Identify which cell holds the provided text, then report its [x, y] central coordinate. 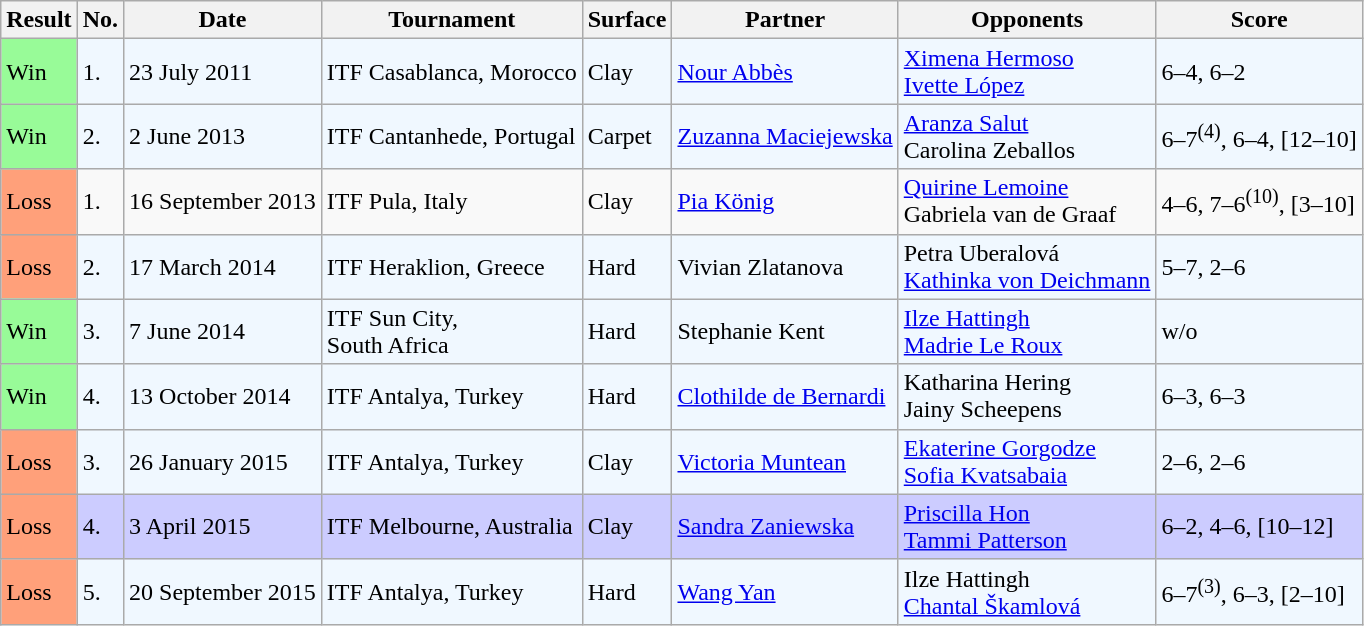
Quirine Lemoine Gabriela van de Graaf [1027, 202]
ITF Pula, Italy [452, 202]
ITF Sun City, South Africa [452, 332]
3 April 2015 [223, 526]
23 July 2011 [223, 72]
ITF Heraklion, Greece [452, 266]
13 October 2014 [223, 396]
w/o [1259, 332]
ITF Casablanca, Morocco [452, 72]
2–6, 2–6 [1259, 462]
6–7(3), 6–3, [2–10] [1259, 592]
Priscilla Hon Tammi Patterson [1027, 526]
7 June 2014 [223, 332]
5–7, 2–6 [1259, 266]
Ilze Hattingh Chantal Škamlová [1027, 592]
20 September 2015 [223, 592]
Petra Uberalová Kathinka von Deichmann [1027, 266]
Vivian Zlatanova [785, 266]
Partner [785, 20]
6–7(4), 6–4, [12–10] [1259, 136]
16 September 2013 [223, 202]
Sandra Zaniewska [785, 526]
Ekaterine Gorgodze Sofia Kvatsabaia [1027, 462]
17 March 2014 [223, 266]
Result [39, 20]
Nour Abbès [785, 72]
Tournament [452, 20]
Victoria Muntean [785, 462]
No. [100, 20]
ITF Cantanhede, Portugal [452, 136]
Carpet [627, 136]
Zuzanna Maciejewska [785, 136]
26 January 2015 [223, 462]
Wang Yan [785, 592]
6–4, 6–2 [1259, 72]
Aranza Salut Carolina Zeballos [1027, 136]
Ximena Hermoso Ivette López [1027, 72]
5. [100, 592]
ITF Melbourne, Australia [452, 526]
Clothilde de Bernardi [785, 396]
4–6, 7–6(10), [3–10] [1259, 202]
Ilze Hattingh Madrie Le Roux [1027, 332]
Pia König [785, 202]
Stephanie Kent [785, 332]
Score [1259, 20]
Opponents [1027, 20]
6–2, 4–6, [10–12] [1259, 526]
2 June 2013 [223, 136]
Surface [627, 20]
Date [223, 20]
Katharina Hering Jainy Scheepens [1027, 396]
6–3, 6–3 [1259, 396]
